Identify which cell holds the provided text, then report its [X, Y] central coordinate. 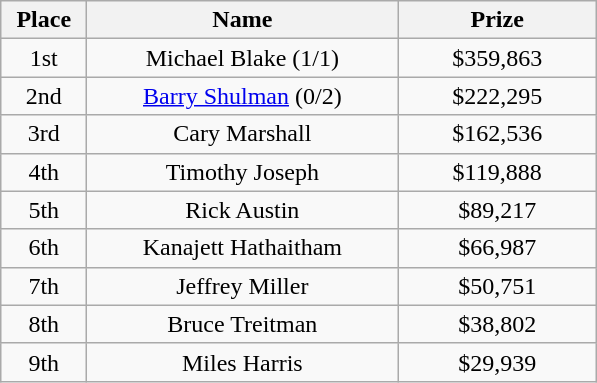
4th [44, 172]
Prize [498, 20]
$66,987 [498, 248]
3rd [44, 134]
9th [44, 362]
5th [44, 210]
Kanajett Hathaitham [242, 248]
$50,751 [498, 286]
7th [44, 286]
8th [44, 324]
Jeffrey Miller [242, 286]
$162,536 [498, 134]
Bruce Treitman [242, 324]
Rick Austin [242, 210]
$29,939 [498, 362]
6th [44, 248]
2nd [44, 96]
Michael Blake (1/1) [242, 58]
Name [242, 20]
Timothy Joseph [242, 172]
Miles Harris [242, 362]
Cary Marshall [242, 134]
$38,802 [498, 324]
$359,863 [498, 58]
1st [44, 58]
Place [44, 20]
$222,295 [498, 96]
$119,888 [498, 172]
Barry Shulman (0/2) [242, 96]
$89,217 [498, 210]
